Scan for the cell matching the given text and deliver its (X, Y) coordinate at center. 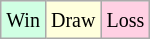
Loss (126, 20)
Win (24, 20)
Draw (72, 20)
